Detect which cell encompasses the target text, then output its [x, y] center coordinate. 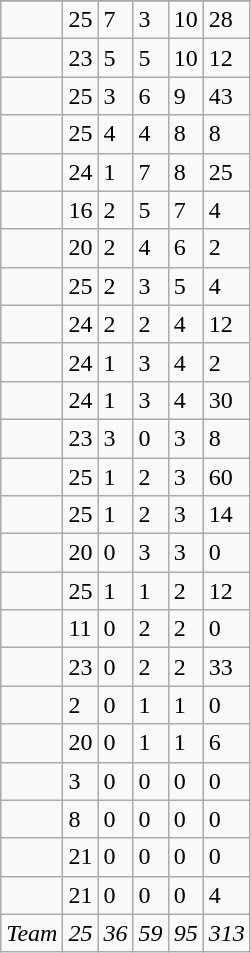
Team [32, 933]
28 [226, 20]
313 [226, 933]
60 [226, 477]
9 [186, 96]
36 [116, 933]
11 [80, 629]
16 [80, 210]
33 [226, 667]
14 [226, 515]
59 [150, 933]
43 [226, 96]
30 [226, 400]
95 [186, 933]
